Scan for the cell matching the given text and deliver its (x, y) coordinate at center. 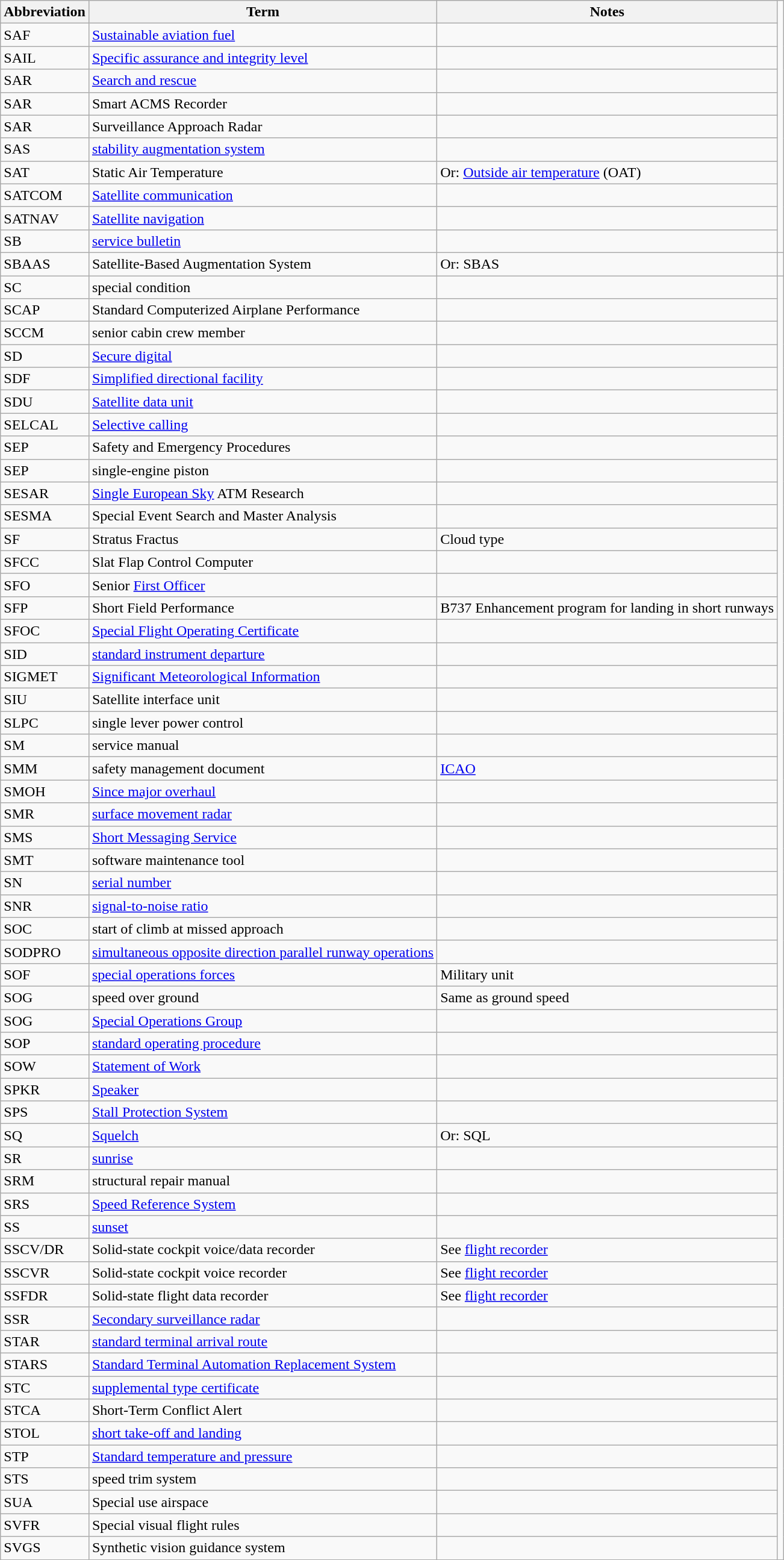
Notes (607, 12)
Single European Sky ATM Research (263, 493)
SM (45, 746)
Or: Outside air temperature (OAT) (607, 172)
SMR (45, 814)
SELCAL (45, 425)
Solid-state cockpit voice recorder (263, 1273)
SAS (45, 149)
SESAR (45, 493)
Since major overhaul (263, 791)
SAT (45, 172)
SOW (45, 1067)
Selective calling (263, 425)
sunset (263, 1227)
surface movement radar (263, 814)
special operations forces (263, 975)
SSR (45, 1318)
Satellite navigation (263, 218)
software maintenance tool (263, 860)
SATCOM (45, 195)
speed over ground (263, 997)
SSFDR (45, 1296)
Safety and Emergency Procedures (263, 448)
SUA (45, 1502)
Speed Reference System (263, 1204)
SD (45, 356)
Same as ground speed (607, 997)
senior cabin crew member (263, 333)
service manual (263, 746)
Synthetic vision guidance system (263, 1548)
SF (45, 539)
simultaneous opposite direction parallel runway operations (263, 952)
SVFR (45, 1525)
STAR (45, 1341)
Military unit (607, 975)
SMT (45, 860)
supplemental type certificate (263, 1387)
Stall Protection System (263, 1112)
Special Operations Group (263, 1021)
Surveillance Approach Radar (263, 126)
Secondary surveillance radar (263, 1318)
Smart ACMS Recorder (263, 104)
SQ (45, 1135)
SODPRO (45, 952)
Special use airspace (263, 1502)
Abbreviation (45, 12)
Significant Meteorological Information (263, 677)
Satellite communication (263, 195)
SMS (45, 837)
Satellite data unit (263, 402)
Simplified directional facility (263, 379)
Squelch (263, 1135)
SSCVR (45, 1273)
standard operating procedure (263, 1044)
Senior First Officer (263, 585)
B737 Enhancement program for landing in short runways (607, 608)
Solid-state cockpit voice/data recorder (263, 1250)
Statement of Work (263, 1067)
SFP (45, 608)
Search and rescue (263, 81)
standard terminal arrival route (263, 1341)
SRS (45, 1204)
STS (45, 1479)
SPKR (45, 1090)
SIGMET (45, 677)
SNR (45, 906)
Short Messaging Service (263, 837)
Secure digital (263, 356)
SCCM (45, 333)
Satellite interface unit (263, 700)
ICAO (607, 769)
SRM (45, 1181)
SATNAV (45, 218)
standard instrument departure (263, 654)
SOF (45, 975)
SIU (45, 700)
safety management document (263, 769)
Satellite-Based Augmentation System (263, 264)
Standard Terminal Automation Replacement System (263, 1364)
SB (45, 241)
serial number (263, 883)
SESMA (45, 516)
Specific assurance and integrity level (263, 58)
sunrise (263, 1158)
SR (45, 1158)
SPS (45, 1112)
SLPC (45, 723)
SSCV/DR (45, 1250)
SMOH (45, 791)
Standard temperature and pressure (263, 1456)
stability augmentation system (263, 149)
SFOC (45, 631)
STP (45, 1456)
STOL (45, 1434)
SAF (45, 35)
SID (45, 654)
SOC (45, 929)
STCA (45, 1411)
short take-off and landing (263, 1434)
Special Flight Operating Certificate (263, 631)
Term (263, 12)
special condition (263, 287)
signal-to-noise ratio (263, 906)
start of climb at missed approach (263, 929)
STC (45, 1387)
single-engine piston (263, 470)
SN (45, 883)
Or: SQL (607, 1135)
SVGS (45, 1548)
Special visual flight rules (263, 1525)
Sustainable aviation fuel (263, 35)
SMM (45, 769)
service bulletin (263, 241)
Or: SBAS (607, 264)
SS (45, 1227)
Stratus Fractus (263, 539)
SBAAS (45, 264)
SAIL (45, 58)
SOP (45, 1044)
SFCC (45, 562)
single lever power control (263, 723)
SFO (45, 585)
SDF (45, 379)
speed trim system (263, 1479)
Standard Computerized Airplane Performance (263, 310)
Special Event Search and Master Analysis (263, 516)
Static Air Temperature (263, 172)
Solid-state flight data recorder (263, 1296)
SCAP (45, 310)
structural repair manual (263, 1181)
SC (45, 287)
Cloud type (607, 539)
SDU (45, 402)
Slat Flap Control Computer (263, 562)
Short-Term Conflict Alert (263, 1411)
Speaker (263, 1090)
STARS (45, 1364)
Short Field Performance (263, 608)
